Find where the given text appears and provide that cell's center as (x, y) coordinate. 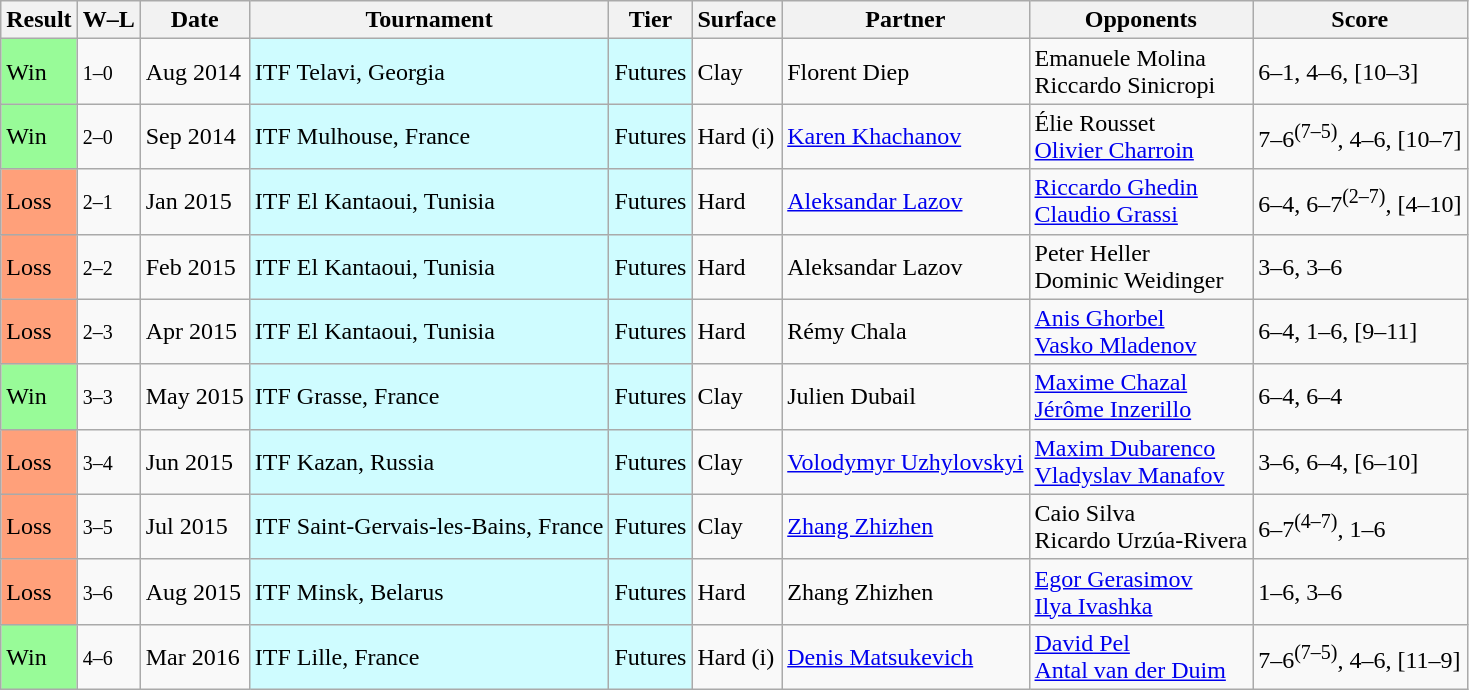
Maxim Dubarenco Vladyslav Manafov (1141, 462)
ITF Mulhouse, France (429, 136)
W–L (108, 20)
3–6 (108, 592)
ITF Minsk, Belarus (429, 592)
Caio Silva Ricardo Urzúa-Rivera (1141, 526)
Jun 2015 (194, 462)
Riccardo Ghedin Claudio Grassi (1141, 202)
Tier (650, 20)
Sep 2014 (194, 136)
Date (194, 20)
Score (1360, 20)
7–6(7–5), 4–6, [11–9] (1360, 656)
Élie Rousset Olivier Charroin (1141, 136)
Peter Heller Dominic Weidinger (1141, 266)
2–2 (108, 266)
Mar 2016 (194, 656)
3–4 (108, 462)
Egor Gerasimov Ilya Ivashka (1141, 592)
1–0 (108, 72)
Partner (906, 20)
May 2015 (194, 396)
ITF Grasse, France (429, 396)
Maxime Chazal Jérôme Inzerillo (1141, 396)
Result (39, 20)
ITF Telavi, Georgia (429, 72)
Emanuele Molina Riccardo Sinicropi (1141, 72)
Anis Ghorbel Vasko Mladenov (1141, 332)
Volodymyr Uzhylovskyi (906, 462)
3–6, 6–4, [6–10] (1360, 462)
Feb 2015 (194, 266)
2–3 (108, 332)
2–0 (108, 136)
6–4, 6–7(2–7), [4–10] (1360, 202)
4–6 (108, 656)
3–3 (108, 396)
Denis Matsukevich (906, 656)
6–4, 1–6, [9–11] (1360, 332)
Apr 2015 (194, 332)
Aug 2015 (194, 592)
ITF Kazan, Russia (429, 462)
Florent Diep (906, 72)
3–6, 3–6 (1360, 266)
ITF Lille, France (429, 656)
David Pel Antal van der Duim (1141, 656)
6–1, 4–6, [10–3] (1360, 72)
3–5 (108, 526)
6–4, 6–4 (1360, 396)
Rémy Chala (906, 332)
ITF Saint-Gervais-les-Bains, France (429, 526)
Julien Dubail (906, 396)
Jul 2015 (194, 526)
1–6, 3–6 (1360, 592)
Surface (737, 20)
Tournament (429, 20)
Aug 2014 (194, 72)
7–6(7–5), 4–6, [10–7] (1360, 136)
2–1 (108, 202)
6–7(4–7), 1–6 (1360, 526)
Karen Khachanov (906, 136)
Jan 2015 (194, 202)
Opponents (1141, 20)
